For the text-containing cell, return its midpoint in [x, y] coordinate format. 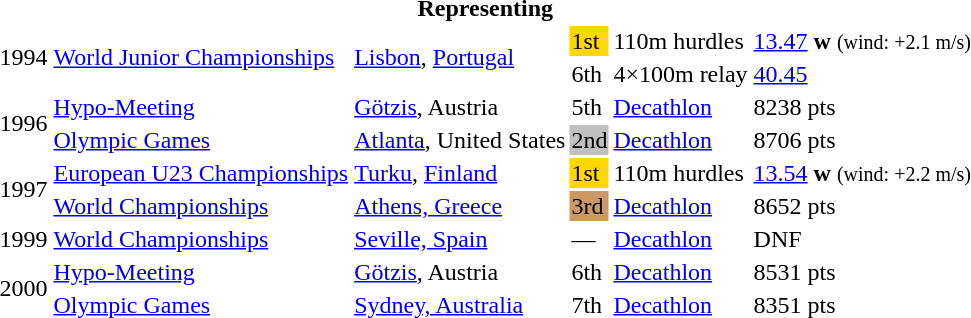
World Junior Championships [201, 58]
Atlanta, United States [460, 140]
— [590, 239]
5th [590, 107]
2nd [590, 140]
Lisbon, Portugal [460, 58]
Athens, Greece [460, 206]
4×100m relay [680, 74]
European U23 Championships [201, 173]
Olympic Games [201, 140]
Turku, Finland [460, 173]
Seville, Spain [460, 239]
3rd [590, 206]
